Output the (x, y) coordinate of the center of the cell containing the given text.  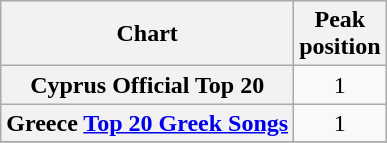
Greece Top 20 Greek Songs (148, 123)
Cyprus Official Top 20 (148, 85)
Chart (148, 34)
Peakposition (340, 34)
